Determine the [x, y] coordinate at the center of the cell enclosing the given text.  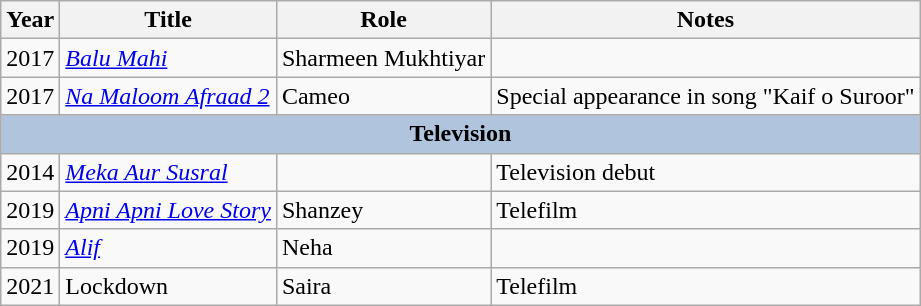
Balu Mahi [168, 58]
Saira [383, 286]
Na Maloom Afraad 2 [168, 96]
Cameo [383, 96]
Special appearance in song "Kaif o Suroor" [706, 96]
Television [460, 134]
Neha [383, 248]
Television debut [706, 172]
Apni Apni Love Story [168, 210]
Meka Aur Susral [168, 172]
Notes [706, 20]
Alif [168, 248]
Lockdown [168, 286]
Title [168, 20]
Sharmeen Mukhtiyar [383, 58]
Shanzey [383, 210]
2014 [30, 172]
Year [30, 20]
2021 [30, 286]
Role [383, 20]
